Return the [X, Y] coordinate for the center point of the cell that contains the specified text.  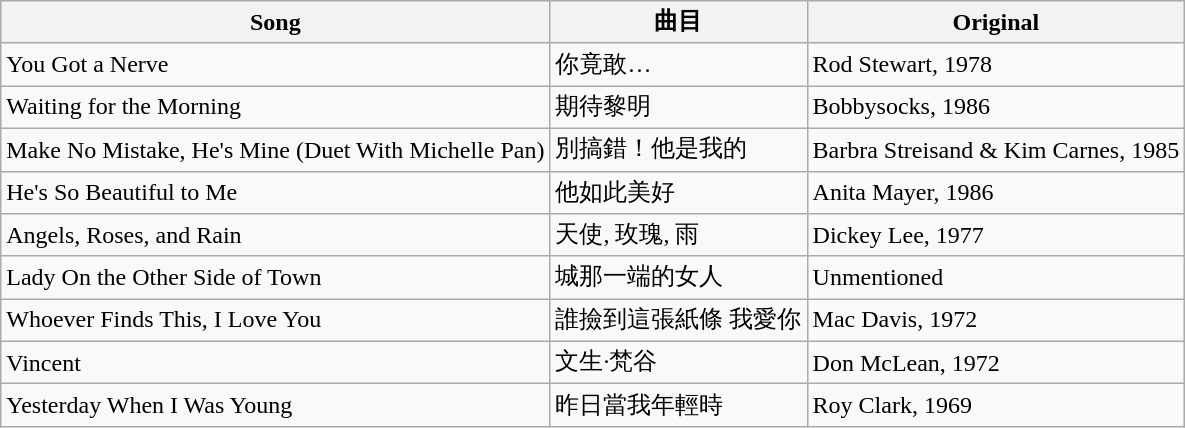
Bobbysocks, 1986 [996, 108]
Song [276, 22]
Mac Davis, 1972 [996, 320]
Dickey Lee, 1977 [996, 236]
天使, 玫瑰, 雨 [678, 236]
昨日當我年輕時 [678, 406]
期待黎明 [678, 108]
誰撿到這張紙條 我愛你 [678, 320]
Unmentioned [996, 278]
曲目 [678, 22]
他如此美好 [678, 192]
Make No Mistake, He's Mine (Duet With Michelle Pan) [276, 150]
Yesterday When I Was Young [276, 406]
Barbra Streisand & Kim Carnes, 1985 [996, 150]
城那一端的女人 [678, 278]
He's So Beautiful to Me [276, 192]
你竟敢… [678, 64]
別搞錯！他是我的 [678, 150]
Whoever Finds This, I Love You [276, 320]
Lady On the Other Side of Town [276, 278]
文生·梵谷 [678, 362]
Waiting for the Morning [276, 108]
You Got a Nerve [276, 64]
Roy Clark, 1969 [996, 406]
Angels, Roses, and Rain [276, 236]
Original [996, 22]
Vincent [276, 362]
Don McLean, 1972 [996, 362]
Rod Stewart, 1978 [996, 64]
Anita Mayer, 1986 [996, 192]
